Determine the [X, Y] coordinate at the center of the cell enclosing the given text.  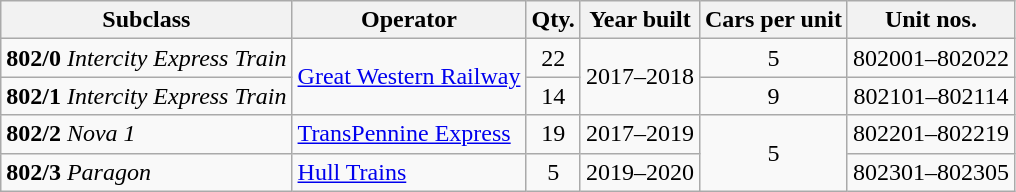
Unit nos. [930, 20]
19 [553, 134]
802301–802305 [930, 172]
802101–802114 [930, 96]
2017–2019 [640, 134]
802/3 Paragon [146, 172]
802/0 Intercity Express Train [146, 58]
22 [553, 58]
2017–2018 [640, 77]
Hull Trains [409, 172]
Subclass [146, 20]
14 [553, 96]
TransPennine Express [409, 134]
802001–802022 [930, 58]
Cars per unit [773, 20]
Qty. [553, 20]
2019–2020 [640, 172]
Great Western Railway [409, 77]
9 [773, 96]
802/1 Intercity Express Train [146, 96]
802/2 Nova 1 [146, 134]
Operator [409, 20]
802201–802219 [930, 134]
Year built [640, 20]
